Search for the cell housing the specified text and yield its (X, Y) center coordinate. 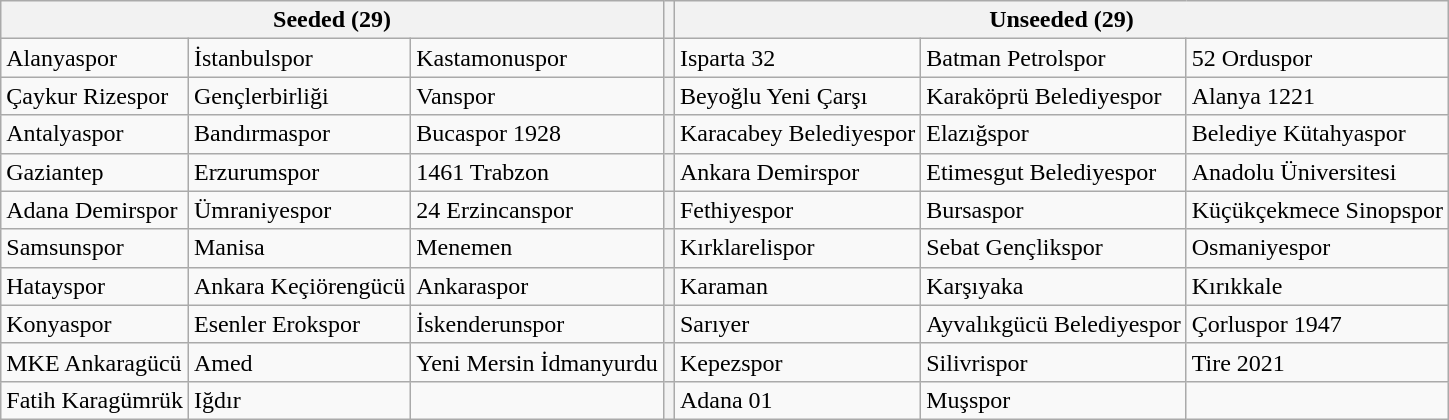
Ayvalıkgücü Belediyespor (1054, 324)
Menemen (538, 248)
Çaykur Rizespor (95, 96)
1461 Trabzon (538, 172)
Kırklarelispor (797, 248)
Bandırmaspor (299, 134)
Kırıkkale (1317, 286)
Ankaraspor (538, 286)
Alanyaspor (95, 58)
Vanspor (538, 96)
Kastamonuspor (538, 58)
Karaman (797, 286)
İstanbulspor (299, 58)
Elazığspor (1054, 134)
Anadolu Üniversitesi (1317, 172)
Yeni Mersin İdmanyurdu (538, 362)
Esenler Erokspor (299, 324)
Erzurumspor (299, 172)
İskenderunspor (538, 324)
Kepezspor (797, 362)
Ümraniyespor (299, 210)
Karşıyaka (1054, 286)
Iğdır (299, 400)
24 Erzincanspor (538, 210)
MKE Ankaragücü (95, 362)
Hatayspor (95, 286)
Konyaspor (95, 324)
Osmaniyespor (1317, 248)
Antalyaspor (95, 134)
Fethiyespor (797, 210)
Bursaspor (1054, 210)
Sarıyer (797, 324)
Gaziantep (95, 172)
Manisa (299, 248)
Batman Petrolspor (1054, 58)
Belediye Kütahyaspor (1317, 134)
Sebat Gençlikspor (1054, 248)
Fatih Karagümrük (95, 400)
Isparta 32 (797, 58)
Karaköprü Belediyespor (1054, 96)
Çorluspor 1947 (1317, 324)
Tire 2021 (1317, 362)
Seeded (29) (332, 20)
Amed (299, 362)
Adana 01 (797, 400)
Etimesgut Belediyespor (1054, 172)
Ankara Demirspor (797, 172)
Küçükçekmece Sinopspor (1317, 210)
52 Orduspor (1317, 58)
Muşspor (1054, 400)
Unseeded (29) (1061, 20)
Samsunspor (95, 248)
Bucaspor 1928 (538, 134)
Adana Demirspor (95, 210)
Silivrispor (1054, 362)
Ankara Keçiörengücü (299, 286)
Gençlerbirliği (299, 96)
Alanya 1221 (1317, 96)
Beyoğlu Yeni Çarşı (797, 96)
Karacabey Belediyespor (797, 134)
